Provide the [X, Y] coordinate of the cell's center where the given text is located.  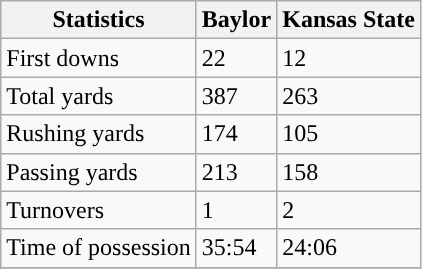
263 [349, 96]
Kansas State [349, 20]
Passing yards [99, 172]
First downs [99, 58]
1 [236, 210]
Rushing yards [99, 134]
Baylor [236, 20]
35:54 [236, 248]
2 [349, 210]
158 [349, 172]
Total yards [99, 96]
105 [349, 134]
387 [236, 96]
24:06 [349, 248]
174 [236, 134]
213 [236, 172]
12 [349, 58]
22 [236, 58]
Time of possession [99, 248]
Turnovers [99, 210]
Statistics [99, 20]
